Output the [X, Y] coordinate of the center of the cell containing the given text.  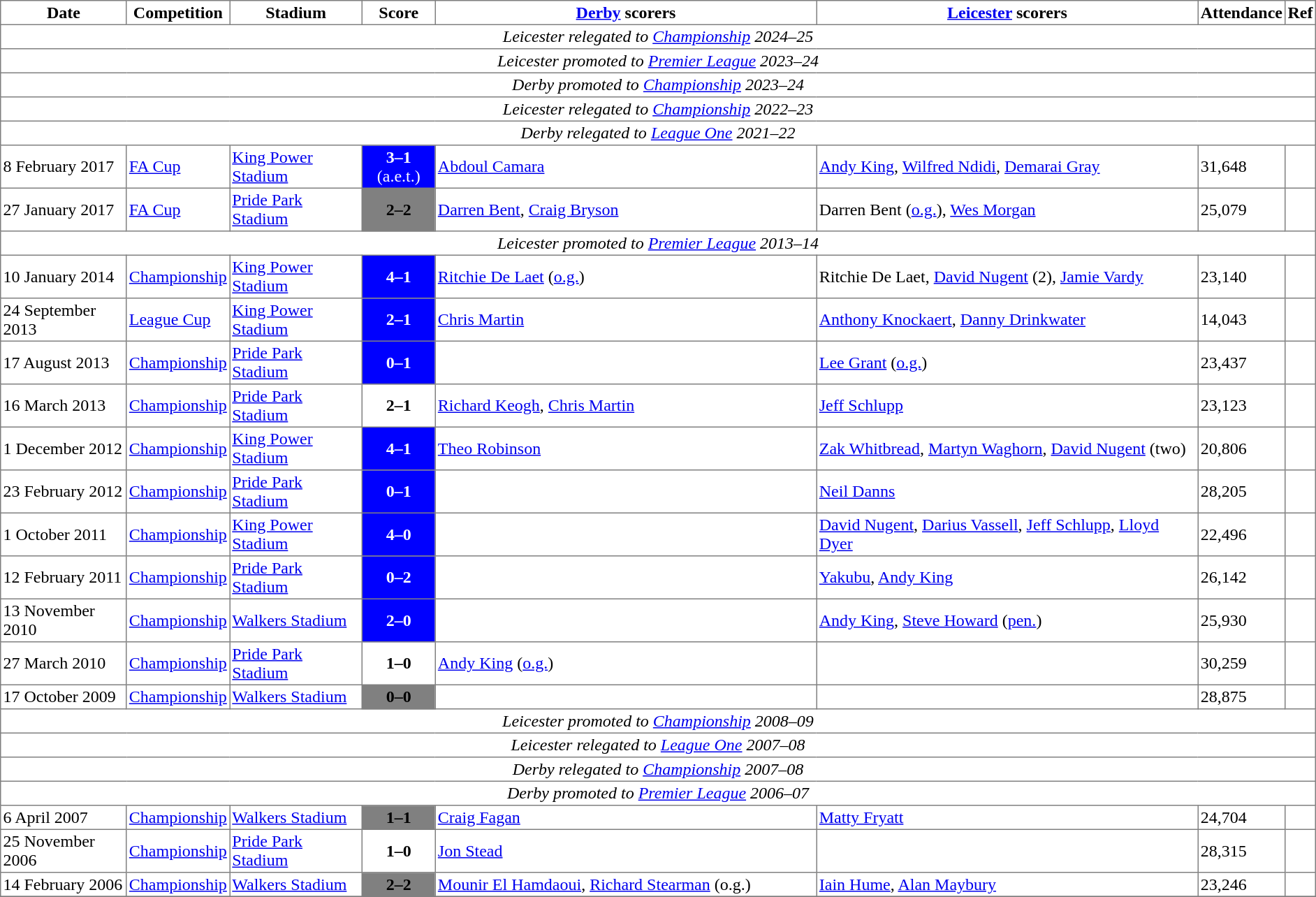
Ritchie De Laet (o.g.) [626, 277]
Neil Danns [1007, 492]
1–1 [400, 817]
28,205 [1242, 492]
3–1 (a.e.t.) [400, 167]
Jeff Schlupp [1007, 406]
Abdoul Camara [626, 167]
Theo Robinson [626, 449]
17 August 2013 [64, 363]
League Cup [178, 320]
David Nugent, Darius Vassell, Jeff Schlupp, Lloyd Dyer [1007, 534]
22,496 [1242, 534]
Andy King, Steve Howard (pen.) [1007, 620]
Richard Keogh, Chris Martin [626, 406]
28,315 [1242, 851]
Leicester promoted to Premier League 2023–24 [658, 61]
Darren Bent (o.g.), Wes Morgan [1007, 210]
20,806 [1242, 449]
28,875 [1242, 697]
Craig Fagan [626, 817]
27 March 2010 [64, 664]
0–2 [400, 578]
1 December 2012 [64, 449]
Ritchie De Laet, David Nugent (2), Jamie Vardy [1007, 277]
23 February 2012 [64, 492]
Leicester relegated to League One 2007–08 [658, 745]
8 February 2017 [64, 167]
Stadium [296, 13]
23,123 [1242, 406]
Darren Bent, Craig Bryson [626, 210]
16 March 2013 [64, 406]
2–0 [400, 620]
Chris Martin [626, 320]
13 November 2010 [64, 620]
4–0 [400, 534]
Score [400, 13]
6 April 2007 [64, 817]
Matty Fryatt [1007, 817]
Leicester relegated to Championship 2022–23 [658, 109]
Derby relegated to League One 2021–22 [658, 133]
Attendance [1242, 13]
Leicester promoted to Premier League 2013–14 [658, 243]
31,648 [1242, 167]
Derby promoted to Premier League 2006–07 [658, 793]
Andy King (o.g.) [626, 664]
Derby scorers [626, 13]
17 October 2009 [64, 697]
Date [64, 13]
24 September 2013 [64, 320]
Andy King, Wilfred Ndidi, Demarai Gray [1007, 167]
Leicester scorers [1007, 13]
Iain Hume, Alan Maybury [1007, 884]
Derby relegated to Championship 2007–08 [658, 769]
26,142 [1242, 578]
23,140 [1242, 277]
0–0 [400, 697]
Yakubu, Andy King [1007, 578]
25 November 2006 [64, 851]
Leicester relegated to Championship 2024–25 [658, 36]
10 January 2014 [64, 277]
Mounir El Hamdaoui, Richard Stearman (o.g.) [626, 884]
Competition [178, 13]
Jon Stead [626, 851]
24,704 [1242, 817]
25,079 [1242, 210]
Lee Grant (o.g.) [1007, 363]
12 February 2011 [64, 578]
27 January 2017 [64, 210]
Leicester promoted to Championship 2008–09 [658, 721]
25,930 [1242, 620]
14,043 [1242, 320]
23,437 [1242, 363]
Ref [1301, 13]
14 February 2006 [64, 884]
1 October 2011 [64, 534]
30,259 [1242, 664]
Anthony Knockaert, Danny Drinkwater [1007, 320]
Derby promoted to Championship 2023–24 [658, 85]
23,246 [1242, 884]
Zak Whitbread, Martyn Waghorn, David Nugent (two) [1007, 449]
